Detect which cell encompasses the target text, then output its [X, Y] center coordinate. 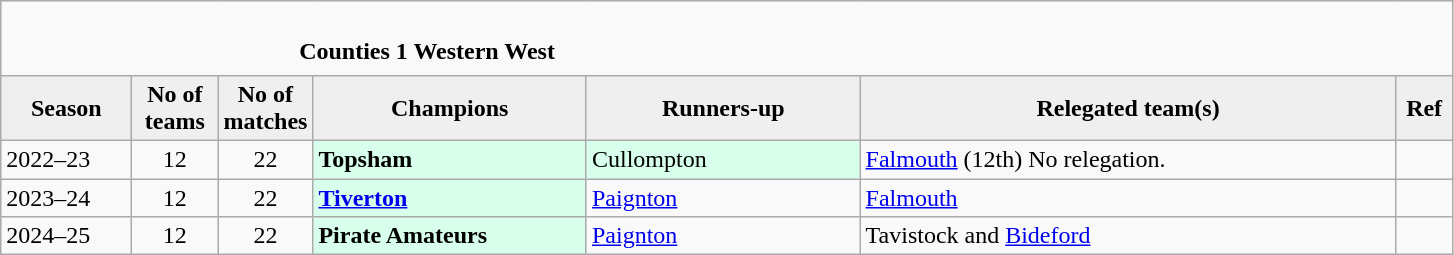
2024–25 [66, 236]
Tavistock and Bideford [1128, 236]
Pirate Amateurs [450, 236]
Season [66, 108]
Cullompton [723, 159]
Champions [450, 108]
Relegated team(s) [1128, 108]
Runners-up [723, 108]
Topsham [450, 159]
2022–23 [66, 159]
Falmouth [1128, 197]
No of matches [266, 108]
2023–24 [66, 197]
Ref [1424, 108]
Tiverton [450, 197]
No of teams [175, 108]
Falmouth (12th) No relegation. [1128, 159]
